Capture the cell that displays the provided text and extract its (x, y) central coordinate. 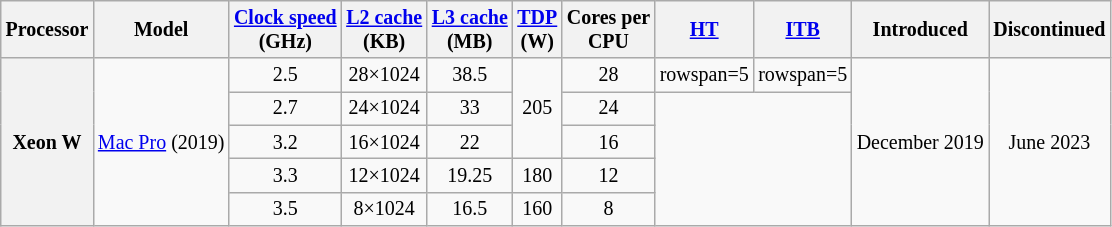
Processor (47, 30)
16 (608, 142)
180 (538, 176)
Discontinued (1049, 30)
28 (608, 76)
Clock speed(GHz) (285, 30)
3.3 (285, 176)
160 (538, 208)
Mac Pro (2019) (161, 142)
24×1024 (384, 108)
2.7 (285, 108)
19.25 (470, 176)
16.5 (470, 208)
22 (470, 142)
8 (608, 208)
Xeon W (47, 142)
Introduced (920, 30)
16×1024 (384, 142)
28×1024 (384, 76)
24 (608, 108)
12 (608, 176)
33 (470, 108)
Model (161, 30)
HT (704, 30)
205 (538, 109)
8×1024 (384, 208)
December 2019 (920, 142)
3.2 (285, 142)
June 2023 (1049, 142)
L3 cache(MB) (470, 30)
ITB (802, 30)
TDP(W) (538, 30)
L2 cache(KB) (384, 30)
3.5 (285, 208)
38.5 (470, 76)
Cores perCPU (608, 30)
12×1024 (384, 176)
2.5 (285, 76)
